For the text-containing cell, return its midpoint in (X, Y) coordinate format. 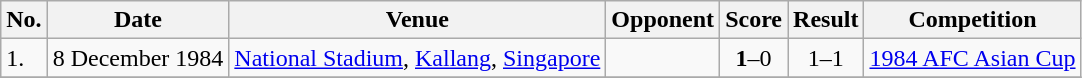
1–0 (754, 58)
Date (138, 20)
No. (24, 20)
1. (24, 58)
Opponent (663, 20)
Competition (972, 20)
1–1 (826, 58)
National Stadium, Kallang, Singapore (418, 58)
1984 AFC Asian Cup (972, 58)
8 December 1984 (138, 58)
Venue (418, 20)
Result (826, 20)
Score (754, 20)
